Scan for the cell matching the given text and deliver its (x, y) coordinate at center. 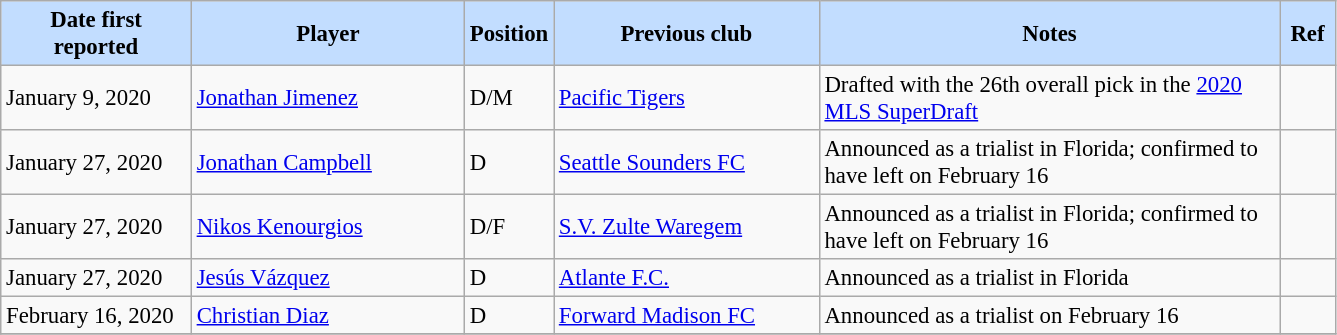
Notes (1050, 34)
Announced as a trialist on February 16 (1050, 316)
Jesús Vázquez (328, 278)
Player (328, 34)
Position (508, 34)
Seattle Sounders FC (687, 162)
D/M (508, 98)
Forward Madison FC (687, 316)
Date first reported (96, 34)
January 9, 2020 (96, 98)
Previous club (687, 34)
Jonathan Jimenez (328, 98)
February 16, 2020 (96, 316)
Pacific Tigers (687, 98)
Drafted with the 26th overall pick in the 2020 MLS SuperDraft (1050, 98)
Announced as a trialist in Florida (1050, 278)
S.V. Zulte Waregem (687, 228)
Jonathan Campbell (328, 162)
Christian Diaz (328, 316)
Ref (1308, 34)
D/F (508, 228)
Nikos Kenourgios (328, 228)
Atlante F.C. (687, 278)
